From the cell containing the given text, extract its center point as (x, y) coordinate. 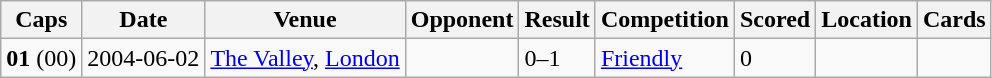
0–1 (557, 58)
Opponent (462, 20)
Date (144, 20)
Venue (305, 20)
2004-06-02 (144, 58)
Friendly (664, 58)
0 (774, 58)
Competition (664, 20)
Caps (42, 20)
Cards (954, 20)
01 (00) (42, 58)
Scored (774, 20)
The Valley, London (305, 58)
Result (557, 20)
Location (867, 20)
